Detect which cell encompasses the target text, then output its (X, Y) center coordinate. 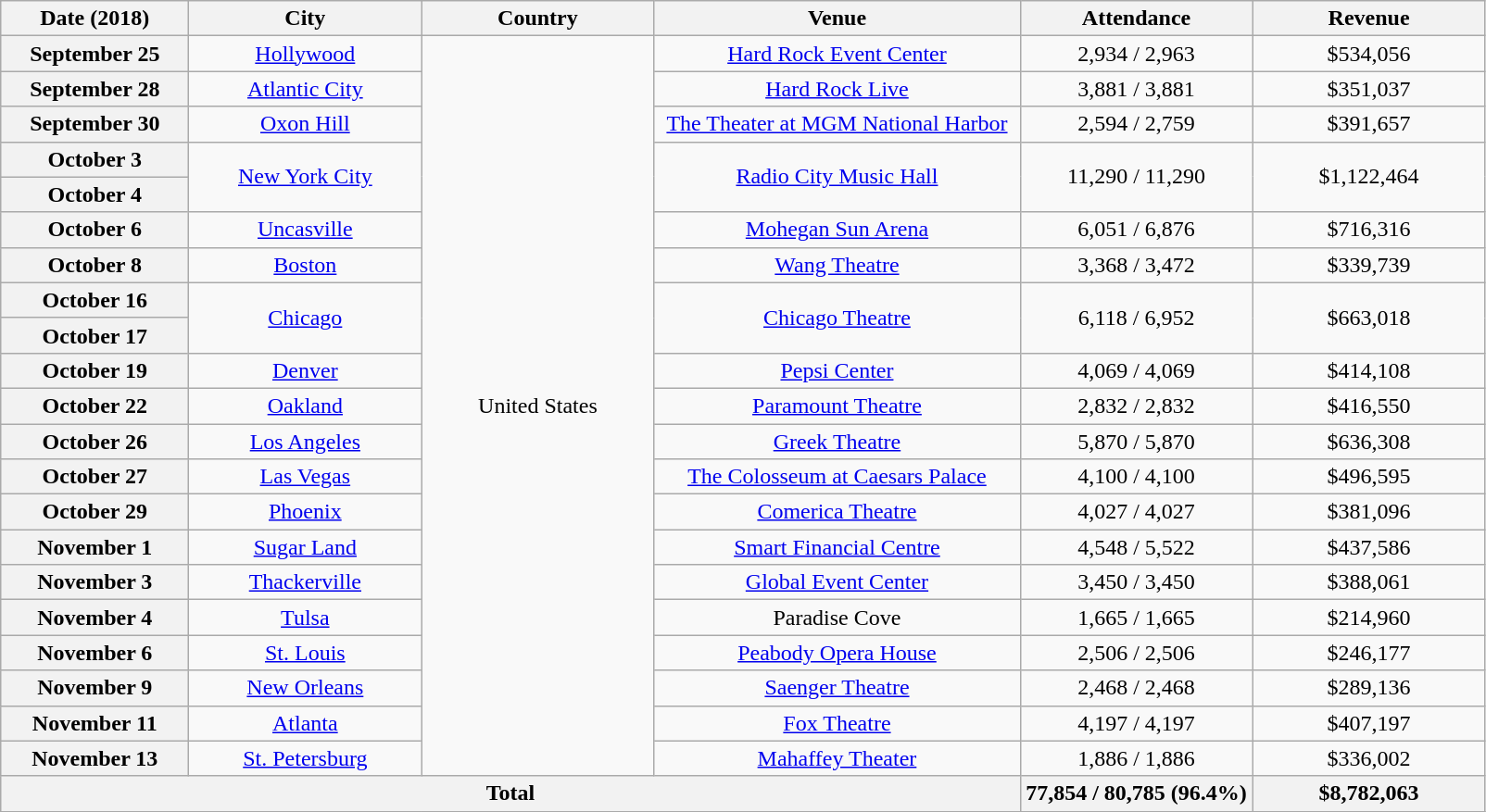
Phoenix (306, 512)
United States (537, 406)
Tulsa (306, 618)
Peabody Opera House (837, 653)
Comerica Theatre (837, 512)
Venue (837, 19)
4,548 / 5,522 (1136, 547)
Los Angeles (306, 442)
$407,197 (1369, 723)
October 26 (94, 442)
$534,056 (1369, 54)
Hard Rock Event Center (837, 54)
3,881 / 3,881 (1136, 89)
Revenue (1369, 19)
Mohegan Sun Arena (837, 230)
Atlantic City (306, 89)
October 6 (94, 230)
$351,037 (1369, 89)
November 1 (94, 547)
2,506 / 2,506 (1136, 653)
Mahaffey Theater (837, 758)
Fox Theatre (837, 723)
Smart Financial Centre (837, 547)
$388,061 (1369, 582)
$339,739 (1369, 265)
Chicago (306, 318)
3,368 / 3,472 (1136, 265)
November 13 (94, 758)
New Orleans (306, 688)
$716,316 (1369, 230)
November 3 (94, 582)
3,450 / 3,450 (1136, 582)
Wang Theatre (837, 265)
4,027 / 4,027 (1136, 512)
$416,550 (1369, 406)
77,854 / 80,785 (96.4%) (1136, 793)
Boston (306, 265)
The Colosseum at Caesars Palace (837, 477)
St. Louis (306, 653)
October 4 (94, 194)
$289,136 (1369, 688)
$336,002 (1369, 758)
Hard Rock Live (837, 89)
City (306, 19)
$496,595 (1369, 477)
$663,018 (1369, 318)
6,051 / 6,876 (1136, 230)
Saenger Theatre (837, 688)
Date (2018) (94, 19)
$381,096 (1369, 512)
Pepsi Center (837, 370)
The Theater at MGM National Harbor (837, 124)
Global Event Center (837, 582)
New York City (306, 177)
September 30 (94, 124)
October 3 (94, 159)
October 8 (94, 265)
6,118 / 6,952 (1136, 318)
Las Vegas (306, 477)
2,934 / 2,963 (1136, 54)
4,197 / 4,197 (1136, 723)
$8,782,063 (1369, 793)
$414,108 (1369, 370)
September 28 (94, 89)
11,290 / 11,290 (1136, 177)
Greek Theatre (837, 442)
November 4 (94, 618)
St. Petersburg (306, 758)
5,870 / 5,870 (1136, 442)
November 9 (94, 688)
November 11 (94, 723)
October 16 (94, 300)
$246,177 (1369, 653)
Oakland (306, 406)
$391,657 (1369, 124)
2,832 / 2,832 (1136, 406)
November 6 (94, 653)
October 17 (94, 335)
October 27 (94, 477)
1,886 / 1,886 (1136, 758)
October 22 (94, 406)
October 19 (94, 370)
Uncasville (306, 230)
2,468 / 2,468 (1136, 688)
October 29 (94, 512)
Total (510, 793)
Hollywood (306, 54)
Denver (306, 370)
4,069 / 4,069 (1136, 370)
Country (537, 19)
Sugar Land (306, 547)
Atlanta (306, 723)
September 25 (94, 54)
2,594 / 2,759 (1136, 124)
$437,586 (1369, 547)
$1,122,464 (1369, 177)
$214,960 (1369, 618)
1,665 / 1,665 (1136, 618)
4,100 / 4,100 (1136, 477)
Attendance (1136, 19)
Chicago Theatre (837, 318)
Radio City Music Hall (837, 177)
Oxon Hill (306, 124)
Paramount Theatre (837, 406)
Thackerville (306, 582)
$636,308 (1369, 442)
Paradise Cove (837, 618)
